Scan for the cell matching the given text and deliver its [X, Y] coordinate at center. 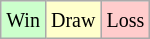
Win [24, 20]
Loss [126, 20]
Draw [72, 20]
